Find where the given text appears and provide that cell's center as [x, y] coordinate. 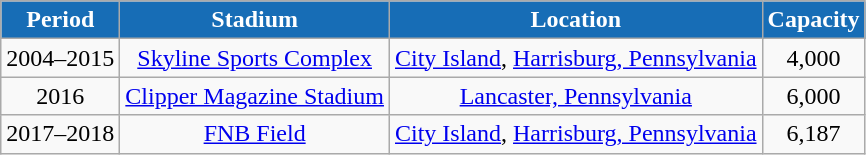
4,000 [814, 58]
2004–2015 [60, 58]
Clipper Magazine Stadium [255, 96]
2016 [60, 96]
Capacity [814, 20]
Location [576, 20]
6,187 [814, 134]
FNB Field [255, 134]
2017–2018 [60, 134]
6,000 [814, 96]
Stadium [255, 20]
Skyline Sports Complex [255, 58]
Period [60, 20]
Lancaster, Pennsylvania [576, 96]
